Identify which cell holds the provided text, then report its (x, y) central coordinate. 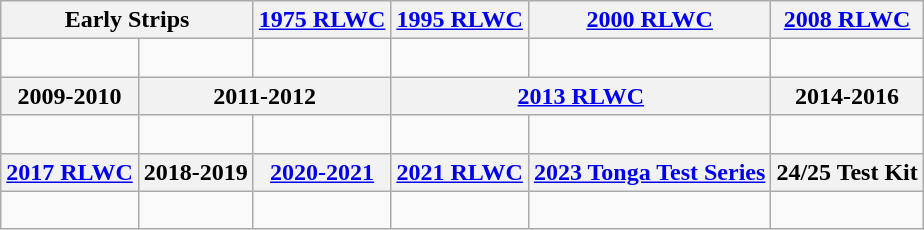
24/25 Test Kit (847, 172)
2020-2021 (322, 172)
2018-2019 (196, 172)
2014-2016 (847, 96)
1995 RLWC (460, 20)
2008 RLWC (847, 20)
2011-2012 (264, 96)
2013 RLWC (581, 96)
2017 RLWC (70, 172)
1975 RLWC (322, 20)
Early Strips (128, 20)
2000 RLWC (649, 20)
2009-2010 (70, 96)
2023 Tonga Test Series (649, 172)
2021 RLWC (460, 172)
